Determine the [x, y] coordinate at the center of the cell enclosing the given text.  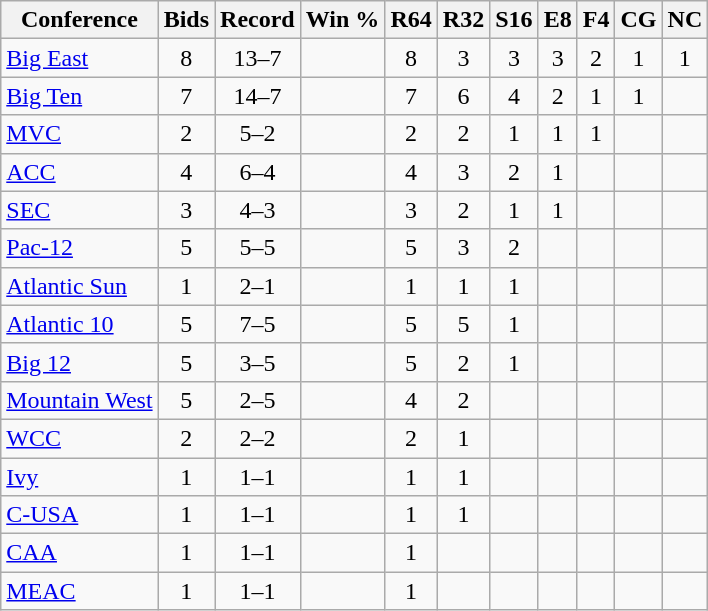
MEAC [80, 591]
Ivy [80, 477]
Conference [80, 20]
CAA [80, 553]
Win % [342, 20]
2–1 [258, 286]
Record [258, 20]
6 [463, 96]
3–5 [258, 362]
Big East [80, 58]
Bids [186, 20]
5–2 [258, 134]
Mountain West [80, 400]
7–5 [258, 324]
CG [638, 20]
5–5 [258, 248]
2–2 [258, 438]
R32 [463, 20]
Atlantic 10 [80, 324]
4–3 [258, 210]
6–4 [258, 172]
C-USA [80, 515]
Atlantic Sun [80, 286]
R64 [411, 20]
14–7 [258, 96]
WCC [80, 438]
Big Ten [80, 96]
2–5 [258, 400]
NC [685, 20]
MVC [80, 134]
ACC [80, 172]
SEC [80, 210]
Pac-12 [80, 248]
Big 12 [80, 362]
13–7 [258, 58]
F4 [596, 20]
E8 [558, 20]
S16 [514, 20]
